Extract the (x, y) coordinate from the center of the cell holding the provided text.  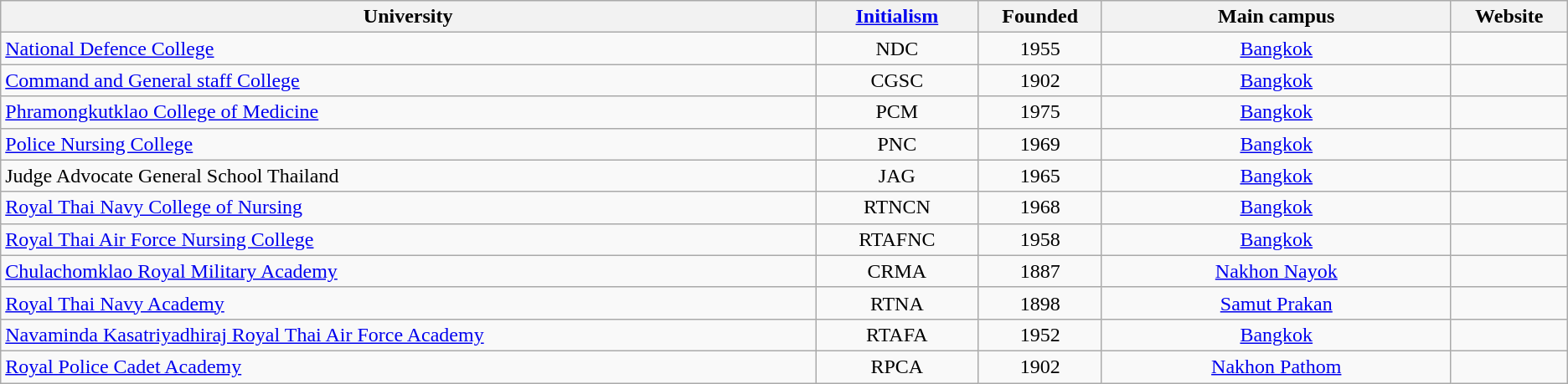
1965 (1040, 176)
1968 (1040, 207)
PCM (898, 112)
1958 (1040, 239)
1975 (1040, 112)
JAG (898, 176)
1955 (1040, 49)
RTNCN (898, 207)
Nakhon Pathom (1277, 366)
University (409, 17)
Initialism (898, 17)
Command and General staff College (409, 80)
1887 (1040, 271)
RTNA (898, 303)
RTAFNC (898, 239)
Chulachomklao Royal Military Academy (409, 271)
CGSC (898, 80)
Founded (1040, 17)
Nakhon Nayok (1277, 271)
Royal Thai Navy College of Nursing (409, 207)
Main campus (1277, 17)
1952 (1040, 335)
Royal Police Cadet Academy (409, 366)
Navaminda Kasatriyadhiraj Royal Thai Air Force Academy (409, 335)
CRMA (898, 271)
Police Nursing College (409, 144)
RTAFA (898, 335)
Website (1509, 17)
NDC (898, 49)
RPCA (898, 366)
1969 (1040, 144)
1898 (1040, 303)
Royal Thai Air Force Nursing College (409, 239)
Samut Prakan (1277, 303)
Judge Advocate General School Thailand (409, 176)
Royal Thai Navy Academy (409, 303)
Phramongkutklao College of Medicine (409, 112)
National Defence College (409, 49)
PNC (898, 144)
